Output the [X, Y] coordinate of the center of the cell containing the given text.  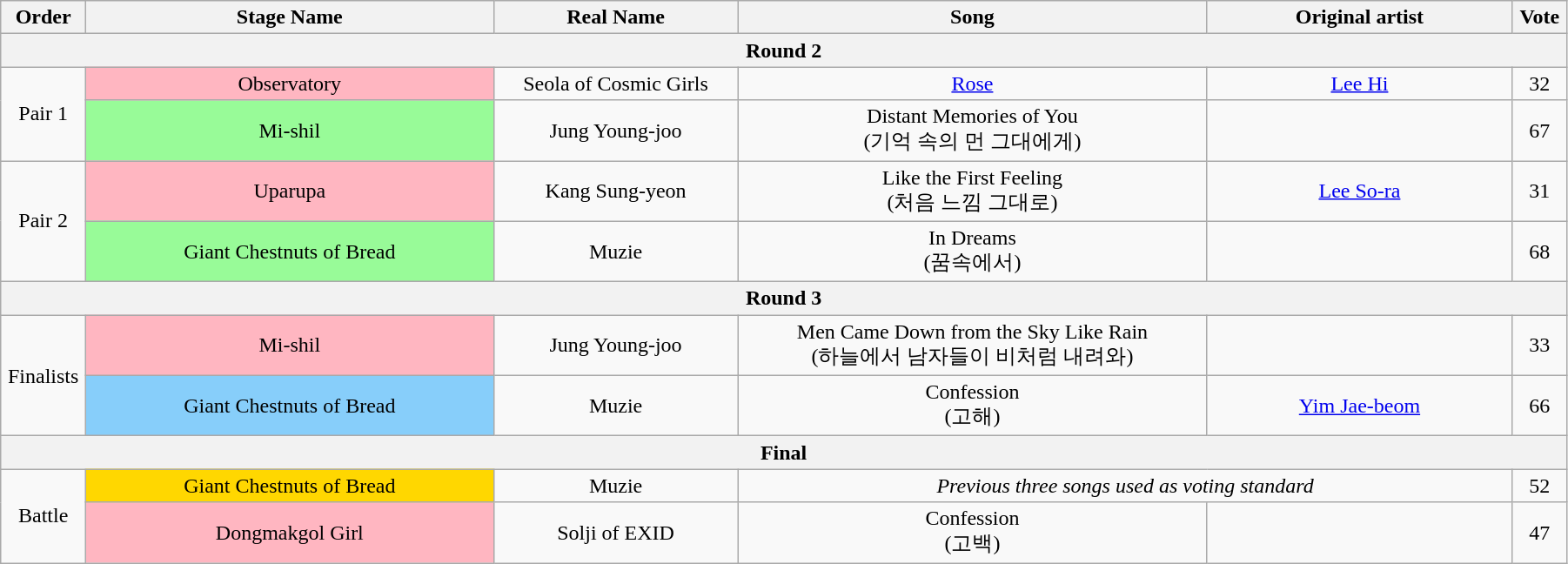
Pair 2 [44, 221]
Observatory [290, 84]
Men Came Down from the Sky Like Rain(하늘에서 남자들이 비처럼 내려와) [973, 346]
Round 2 [784, 50]
Yim Jae-beom [1359, 406]
Previous three songs used as voting standard [1125, 486]
Lee Hi [1359, 84]
Original artist [1359, 17]
32 [1539, 84]
Like the First Feeling(처음 느낌 그대로) [973, 191]
31 [1539, 191]
Distant Memories of You(기억 속의 먼 그대에게) [973, 131]
52 [1539, 486]
Seola of Cosmic Girls [616, 84]
33 [1539, 346]
Lee So-ra [1359, 191]
Stage Name [290, 17]
66 [1539, 406]
In Dreams(꿈속에서) [973, 252]
Rose [973, 84]
Battle [44, 516]
Finalists [44, 376]
Real Name [616, 17]
68 [1539, 252]
Confession(고해) [973, 406]
Pair 1 [44, 114]
Final [784, 453]
Round 3 [784, 299]
67 [1539, 131]
Vote [1539, 17]
Uparupa [290, 191]
Order [44, 17]
Solji of EXID [616, 533]
Dongmakgol Girl [290, 533]
Confession(고백) [973, 533]
47 [1539, 533]
Kang Sung-yeon [616, 191]
Song [973, 17]
